Search for the cell housing the specified text and yield its (x, y) center coordinate. 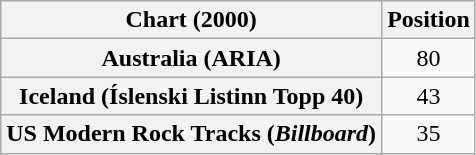
Chart (2000) (192, 20)
Position (429, 20)
Iceland (Íslenski Listinn Topp 40) (192, 96)
43 (429, 96)
35 (429, 134)
US Modern Rock Tracks (Billboard) (192, 134)
Australia (ARIA) (192, 58)
80 (429, 58)
